Return the [X, Y] coordinate for the center point of the cell that contains the specified text.  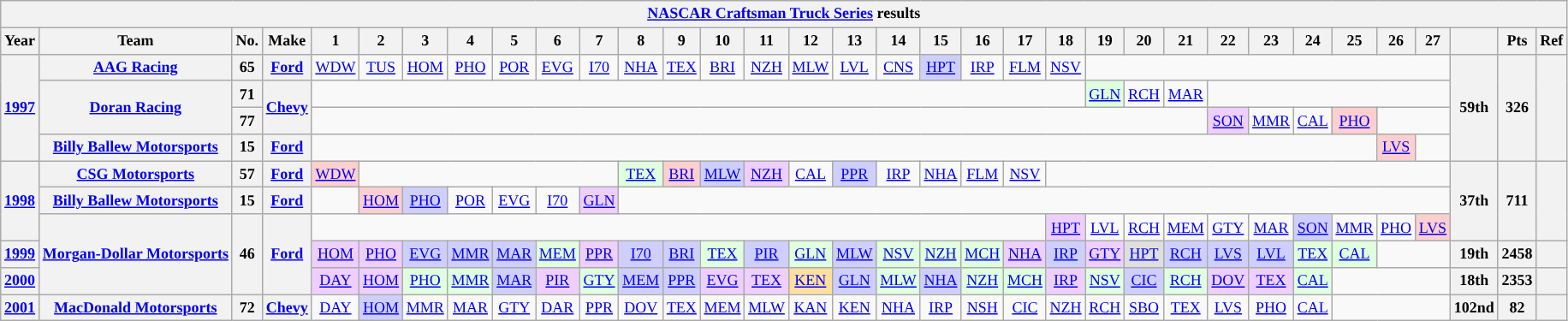
26 [1397, 41]
6 [558, 41]
2000 [21, 281]
Morgan-Dollar Motorsports [135, 254]
11 [767, 41]
NASCAR Craftsman Truck Series results [784, 14]
10 [722, 41]
46 [246, 254]
CNS [899, 67]
59th [1474, 108]
711 [1517, 201]
18 [1066, 41]
NSH [983, 308]
65 [246, 67]
3 [425, 41]
2 [382, 41]
9 [682, 41]
CSG Motorsports [135, 175]
71 [246, 94]
Doran Racing [135, 107]
MacDonald Motorsports [135, 308]
Year [21, 41]
18th [1474, 281]
Make [287, 41]
22 [1228, 41]
2353 [1517, 281]
2001 [21, 308]
77 [246, 120]
326 [1517, 108]
102nd [1474, 308]
23 [1272, 41]
SBO [1144, 308]
20 [1144, 41]
27 [1433, 41]
Ref [1552, 41]
25 [1354, 41]
1999 [21, 253]
1998 [21, 201]
72 [246, 308]
Pts [1517, 41]
14 [899, 41]
19th [1474, 253]
16 [983, 41]
82 [1517, 308]
TUS [382, 67]
57 [246, 175]
Team [135, 41]
12 [810, 41]
2458 [1517, 253]
AAG Racing [135, 67]
37th [1474, 201]
13 [854, 41]
21 [1185, 41]
DAR [558, 308]
17 [1025, 41]
7 [599, 41]
1 [336, 41]
24 [1313, 41]
1997 [21, 108]
4 [471, 41]
No. [246, 41]
5 [514, 41]
KAN [810, 308]
8 [641, 41]
19 [1105, 41]
